Return the [x, y] coordinate for the center point of the cell that contains the specified text.  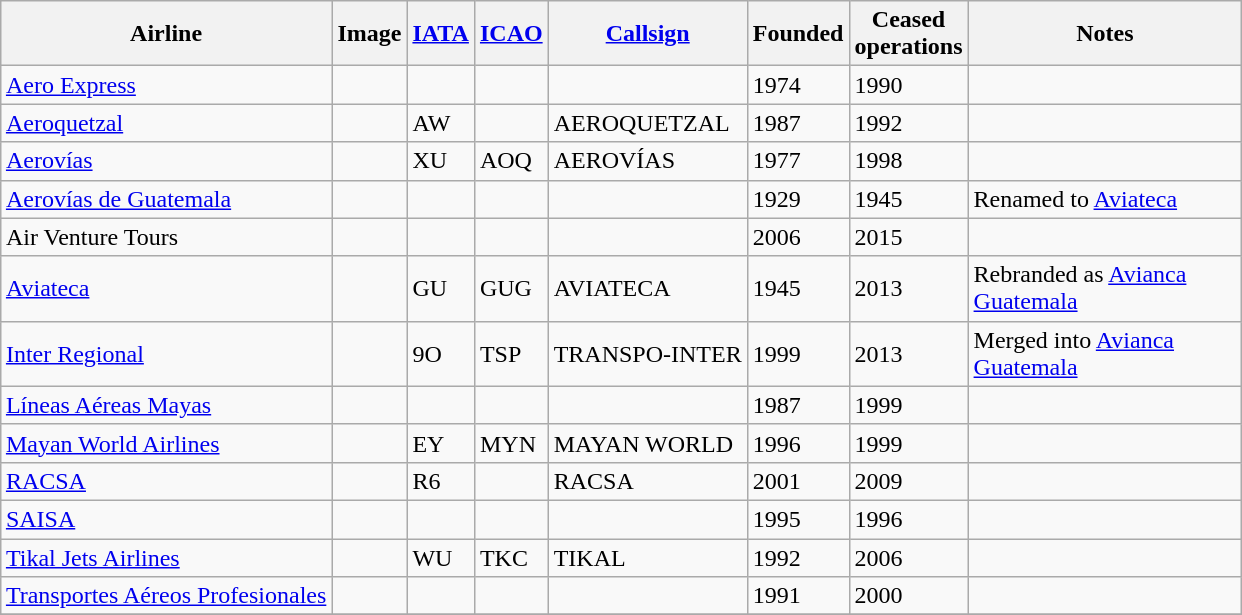
Aviateca [166, 288]
1991 [798, 596]
Transportes Aéreos Profesionales [166, 596]
EY [441, 443]
XU [441, 161]
Mayan World Airlines [166, 443]
2000 [908, 596]
Renamed to Aviateca [1105, 199]
GUG [511, 288]
Tikal Jets Airlines [166, 557]
Rebranded as Avianca Guatemala [1105, 288]
MAYAN WORLD [648, 443]
1990 [908, 85]
GU [441, 288]
AVIATECA [648, 288]
Callsign [648, 34]
AW [441, 123]
1974 [798, 85]
1977 [798, 161]
TKC [511, 557]
TSP [511, 354]
Líneas Aéreas Mayas [166, 405]
2015 [908, 237]
TIKAL [648, 557]
Aerovías [166, 161]
Aerovías de Guatemala [166, 199]
WU [441, 557]
AEROVÍAS [648, 161]
1998 [908, 161]
Airline [166, 34]
Ceasedoperations [908, 34]
Aeroquetzal [166, 123]
Air Venture Tours [166, 237]
Founded [798, 34]
Merged into Avianca Guatemala [1105, 354]
R6 [441, 481]
IATA [441, 34]
Inter Regional [166, 354]
9O [441, 354]
AEROQUETZAL [648, 123]
ICAO [511, 34]
AOQ [511, 161]
Aero Express [166, 85]
Image [370, 34]
SAISA [166, 519]
Notes [1105, 34]
2001 [798, 481]
2009 [908, 481]
1995 [798, 519]
1929 [798, 199]
TRANSPO-INTER [648, 354]
MYN [511, 443]
